Extract the [x, y] coordinate from the center of the cell holding the provided text.  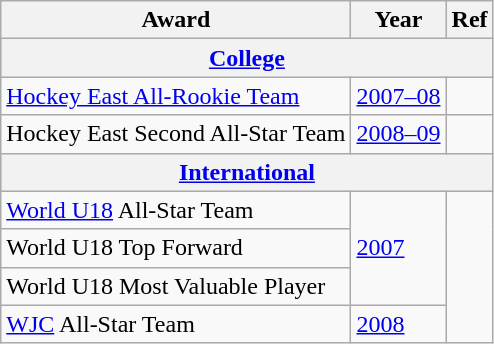
WJC All-Star Team [176, 324]
Hockey East All-Rookie Team [176, 96]
World U18 Most Valuable Player [176, 286]
2008 [398, 324]
Award [176, 20]
Ref [470, 20]
Year [398, 20]
Hockey East Second All-Star Team [176, 134]
International [247, 172]
World U18 All-Star Team [176, 210]
College [247, 58]
2007–08 [398, 96]
World U18 Top Forward [176, 248]
2008–09 [398, 134]
2007 [398, 248]
